Locate the cell with the specified text and output its (X, Y) center coordinate. 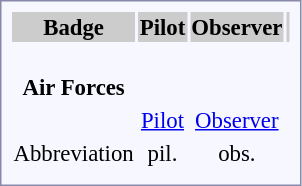
Abbreviation (74, 153)
obs. (237, 153)
Badge (74, 27)
pil. (162, 153)
Air Forces (74, 74)
